Return the [x, y] coordinate for the center point of the cell that contains the specified text.  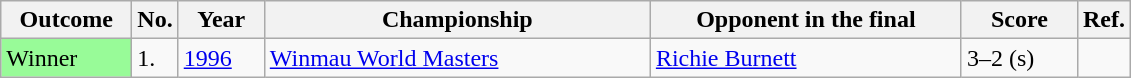
3–2 (s) [1019, 58]
Outcome [66, 20]
Winner [66, 58]
No. [155, 20]
Championship [457, 20]
Score [1019, 20]
1. [155, 58]
Ref. [1104, 20]
Winmau World Masters [457, 58]
Year [221, 20]
1996 [221, 58]
Richie Burnett [806, 58]
Opponent in the final [806, 20]
